Scan for the cell matching the given text and deliver its [x, y] coordinate at center. 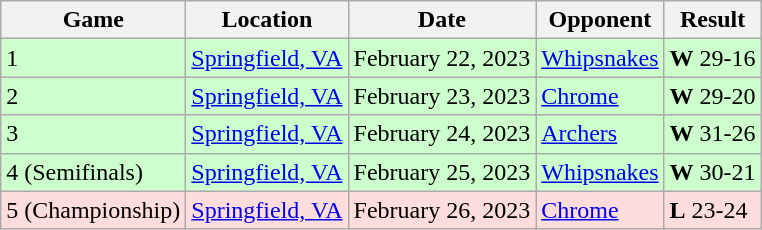
February 23, 2023 [442, 96]
4 (Semifinals) [94, 172]
Archers [600, 134]
Opponent [600, 20]
February 25, 2023 [442, 172]
Game [94, 20]
W 29-20 [712, 96]
L 23-24 [712, 210]
2 [94, 96]
Location [267, 20]
W 30-21 [712, 172]
Result [712, 20]
1 [94, 58]
W 31-26 [712, 134]
W 29-16 [712, 58]
3 [94, 134]
February 26, 2023 [442, 210]
Date [442, 20]
February 24, 2023 [442, 134]
February 22, 2023 [442, 58]
5 (Championship) [94, 210]
